Output the (x, y) coordinate of the center of the cell containing the given text.  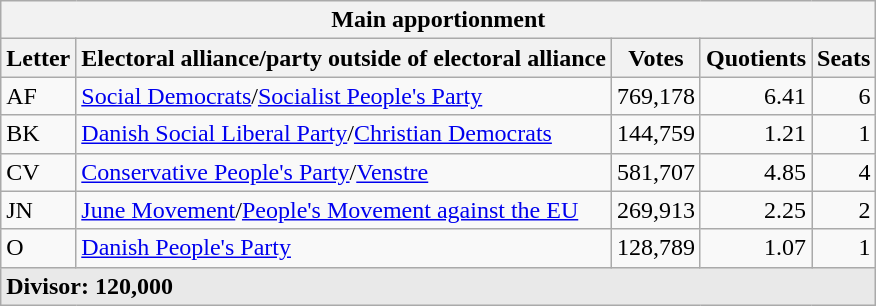
Danish Social Liberal Party/Christian Democrats (344, 134)
4.85 (756, 172)
6.41 (756, 96)
O (38, 248)
CV (38, 172)
1.21 (756, 134)
Electoral alliance/party outside of electoral alliance (344, 58)
128,789 (656, 248)
Main apportionment (438, 20)
4 (844, 172)
2 (844, 210)
BK (38, 134)
Danish People's Party (344, 248)
Letter (38, 58)
Social Democrats/Socialist People's Party (344, 96)
Seats (844, 58)
Votes (656, 58)
June Movement/People's Movement against the EU (344, 210)
Divisor: 120,000 (438, 286)
Quotients (756, 58)
769,178 (656, 96)
Conservative People's Party/Venstre (344, 172)
1.07 (756, 248)
269,913 (656, 210)
144,759 (656, 134)
JN (38, 210)
581,707 (656, 172)
6 (844, 96)
2.25 (756, 210)
AF (38, 96)
